Return [X, Y] of the center of cell containing provided text 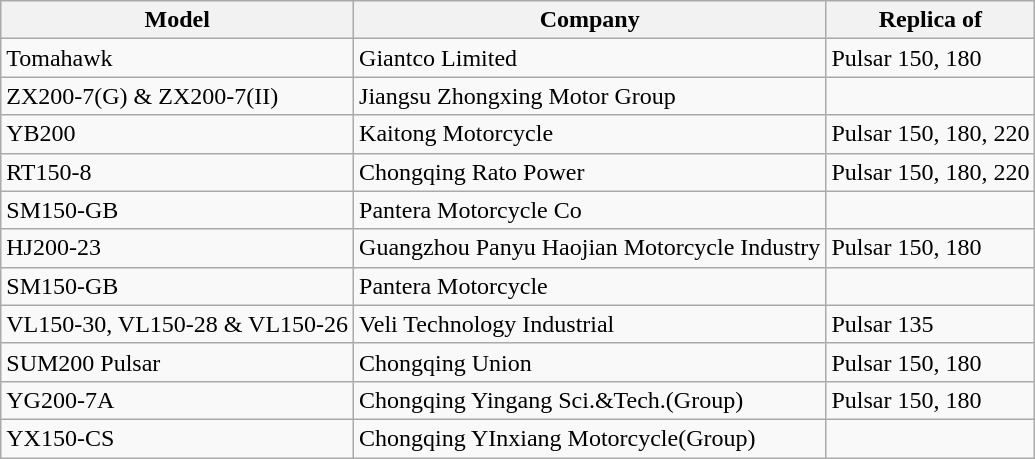
YB200 [178, 134]
Jiangsu Zhongxing Motor Group [590, 96]
Tomahawk [178, 58]
ZX200-7(G) & ZX200-7(II) [178, 96]
RT150-8 [178, 172]
HJ200-23 [178, 248]
Giantco Limited [590, 58]
Kaitong Motorcycle [590, 134]
Guangzhou Panyu Haojian Motorcycle Industry [590, 248]
Chongqing Yingang Sci.&Tech.(Group) [590, 400]
Pantera Motorcycle [590, 286]
Veli Technology Industrial [590, 324]
Pantera Motorcycle Co [590, 210]
Company [590, 20]
Chongqing Union [590, 362]
Chongqing Rato Power [590, 172]
VL150-30, VL150-28 & VL150-26 [178, 324]
YX150-CS [178, 438]
Model [178, 20]
Pulsar 135 [930, 324]
Replica of [930, 20]
Chongqing YInxiang Motorcycle(Group) [590, 438]
YG200-7A [178, 400]
SUM200 Pulsar [178, 362]
